Determine the (X, Y) coordinate at the center of the cell enclosing the given text.  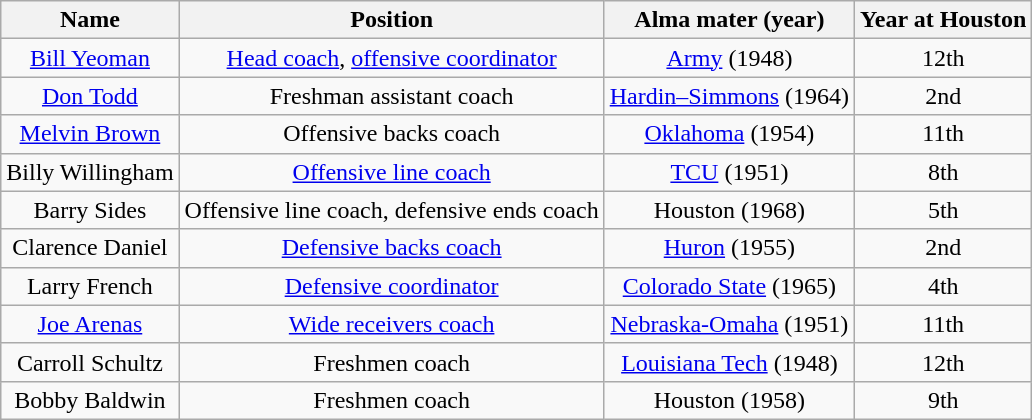
Bill Yeoman (90, 58)
Barry Sides (90, 210)
Hardin–Simmons (1964) (729, 96)
Colorado State (1965) (729, 286)
Offensive line coach (392, 172)
Offensive line coach, defensive ends coach (392, 210)
Freshman assistant coach (392, 96)
Head coach, offensive coordinator (392, 58)
Carroll Schultz (90, 362)
Houston (1968) (729, 210)
Melvin Brown (90, 134)
Louisiana Tech (1948) (729, 362)
Nebraska-Omaha (1951) (729, 324)
Alma mater (year) (729, 20)
9th (944, 400)
4th (944, 286)
Army (1948) (729, 58)
Defensive backs coach (392, 248)
Don Todd (90, 96)
Offensive backs coach (392, 134)
Name (90, 20)
Billy Willingham (90, 172)
Larry French (90, 286)
Oklahoma (1954) (729, 134)
Bobby Baldwin (90, 400)
Huron (1955) (729, 248)
Defensive coordinator (392, 286)
Joe Arenas (90, 324)
Year at Houston (944, 20)
Clarence Daniel (90, 248)
Wide receivers coach (392, 324)
5th (944, 210)
Position (392, 20)
TCU (1951) (729, 172)
8th (944, 172)
Houston (1958) (729, 400)
